Return the (x, y) coordinate for the center point of the cell that contains the specified text.  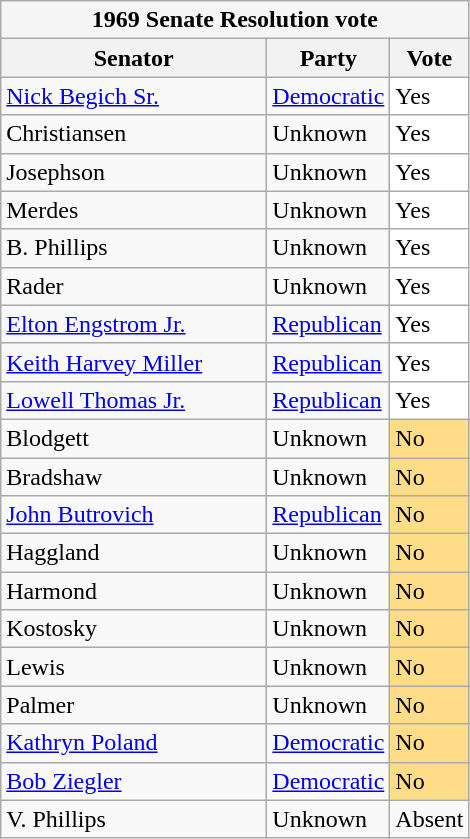
1969 Senate Resolution vote (235, 20)
Vote (430, 58)
V. Phillips (134, 819)
Blodgett (134, 438)
Rader (134, 286)
Merdes (134, 210)
Lowell Thomas Jr. (134, 400)
Bradshaw (134, 477)
Elton Engstrom Jr. (134, 324)
Kathryn Poland (134, 743)
Absent (430, 819)
Party (328, 58)
Senator (134, 58)
Christiansen (134, 134)
B. Phillips (134, 248)
Lewis (134, 667)
Nick Begich Sr. (134, 96)
Josephson (134, 172)
Harmond (134, 591)
Kostosky (134, 629)
John Butrovich (134, 515)
Keith Harvey Miller (134, 362)
Haggland (134, 553)
Palmer (134, 705)
Bob Ziegler (134, 781)
